Provide the [x, y] coordinate of the cell's center where the given text is located.  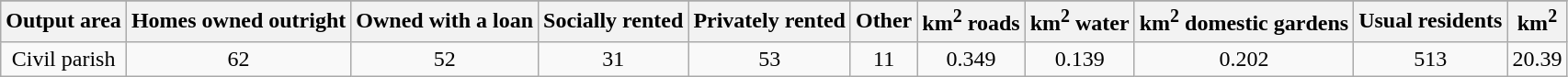
31 [614, 59]
Privately rented [770, 22]
62 [238, 59]
Owned with a loan [445, 22]
km2 roads [971, 22]
52 [445, 59]
Output area [64, 22]
11 [883, 59]
Other [883, 22]
20.39 [1537, 59]
Homes owned outright [238, 22]
km2 domestic gardens [1244, 22]
Socially rented [614, 22]
0.202 [1244, 59]
0.139 [1079, 59]
53 [770, 59]
513 [1430, 59]
km2 water [1079, 22]
Usual residents [1430, 22]
km2 [1537, 22]
Civil parish [64, 59]
0.349 [971, 59]
